Capture the cell that displays the provided text and extract its [x, y] central coordinate. 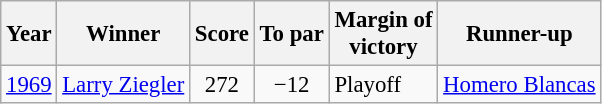
Runner-up [520, 34]
Margin ofvictory [384, 34]
Larry Ziegler [124, 85]
Score [222, 34]
Winner [124, 34]
Year [29, 34]
−12 [292, 85]
272 [222, 85]
Homero Blancas [520, 85]
1969 [29, 85]
To par [292, 34]
Playoff [384, 85]
